Determine the [x, y] coordinate at the center of the cell enclosing the given text.  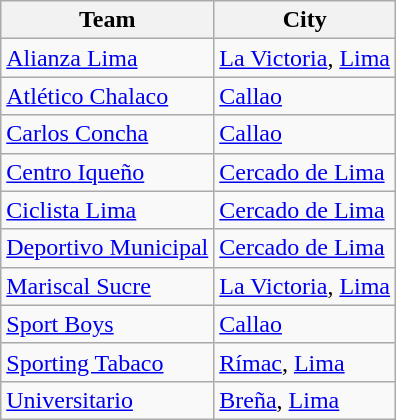
Centro Iqueño [108, 172]
Universitario [108, 400]
Mariscal Sucre [108, 286]
Sport Boys [108, 324]
Team [108, 20]
City [305, 20]
Ciclista Lima [108, 210]
Alianza Lima [108, 58]
Sporting Tabaco [108, 362]
Breña, Lima [305, 400]
Deportivo Municipal [108, 248]
Carlos Concha [108, 134]
Atlético Chalaco [108, 96]
Rímac, Lima [305, 362]
